Return (x, y) of the center of cell containing provided text 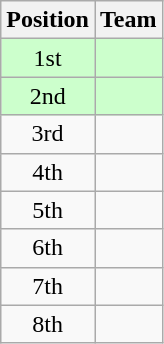
7th (48, 286)
1st (48, 58)
8th (48, 324)
4th (48, 172)
Team (128, 20)
2nd (48, 96)
6th (48, 248)
5th (48, 210)
3rd (48, 134)
Position (48, 20)
